Provide the (X, Y) coordinate of the cell's center where the given text is located.  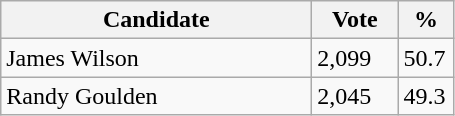
% (426, 20)
Vote (355, 20)
James Wilson (156, 58)
2,045 (355, 96)
49.3 (426, 96)
Randy Goulden (156, 96)
Candidate (156, 20)
2,099 (355, 58)
50.7 (426, 58)
